Output the (x, y) coordinate of the center of the cell containing the given text.  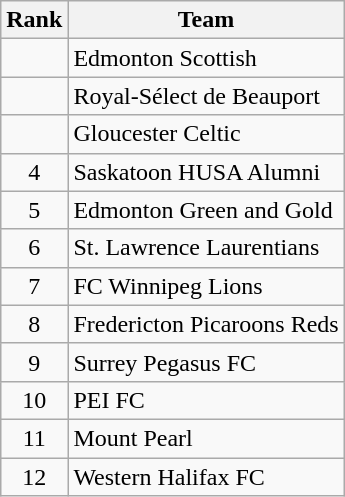
Mount Pearl (206, 438)
9 (34, 362)
Gloucester Celtic (206, 134)
Fredericton Picaroons Reds (206, 324)
Edmonton Scottish (206, 58)
12 (34, 477)
5 (34, 210)
11 (34, 438)
4 (34, 172)
Edmonton Green and Gold (206, 210)
Team (206, 20)
Rank (34, 20)
10 (34, 400)
FC Winnipeg Lions (206, 286)
Royal-Sélect de Beauport (206, 96)
Surrey Pegasus FC (206, 362)
Saskatoon HUSA Alumni (206, 172)
8 (34, 324)
7 (34, 286)
St. Lawrence Laurentians (206, 248)
6 (34, 248)
PEI FC (206, 400)
Western Halifax FC (206, 477)
